From the cell containing the given text, extract its center point as [x, y] coordinate. 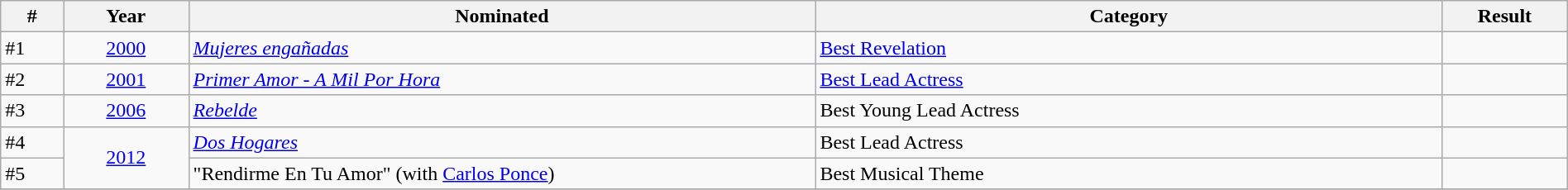
#4 [32, 142]
Category [1129, 17]
Mujeres engañadas [502, 48]
"Rendirme En Tu Amor" (with Carlos Ponce) [502, 173]
Nominated [502, 17]
Result [1505, 17]
#5 [32, 173]
Primer Amor - A Mil Por Hora [502, 79]
Rebelde [502, 111]
#2 [32, 79]
Best Revelation [1129, 48]
2006 [126, 111]
Dos Hogares [502, 142]
#3 [32, 111]
Best Musical Theme [1129, 173]
#1 [32, 48]
Best Young Lead Actress [1129, 111]
2000 [126, 48]
Year [126, 17]
# [32, 17]
2012 [126, 158]
2001 [126, 79]
